From the cell containing the given text, extract its center point as [x, y] coordinate. 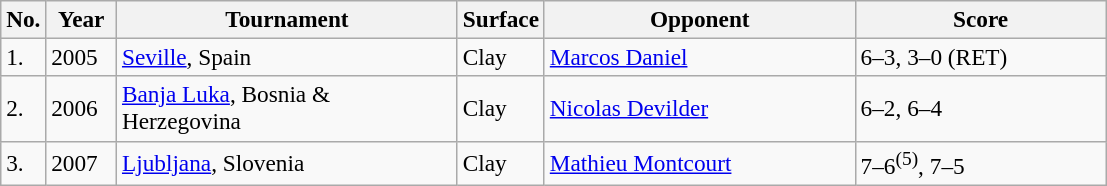
Surface [500, 19]
1. [24, 57]
2005 [82, 57]
2006 [82, 108]
6–3, 3–0 (RET) [980, 57]
Marcos Daniel [700, 57]
Mathieu Montcourt [700, 163]
Seville, Spain [288, 57]
2. [24, 108]
Nicolas Devilder [700, 108]
Banja Luka, Bosnia & Herzegovina [288, 108]
2007 [82, 163]
7–6(5), 7–5 [980, 163]
Score [980, 19]
Year [82, 19]
No. [24, 19]
Tournament [288, 19]
6–2, 6–4 [980, 108]
Ljubljana, Slovenia [288, 163]
Opponent [700, 19]
3. [24, 163]
